Detect which cell encompasses the target text, then output its [x, y] center coordinate. 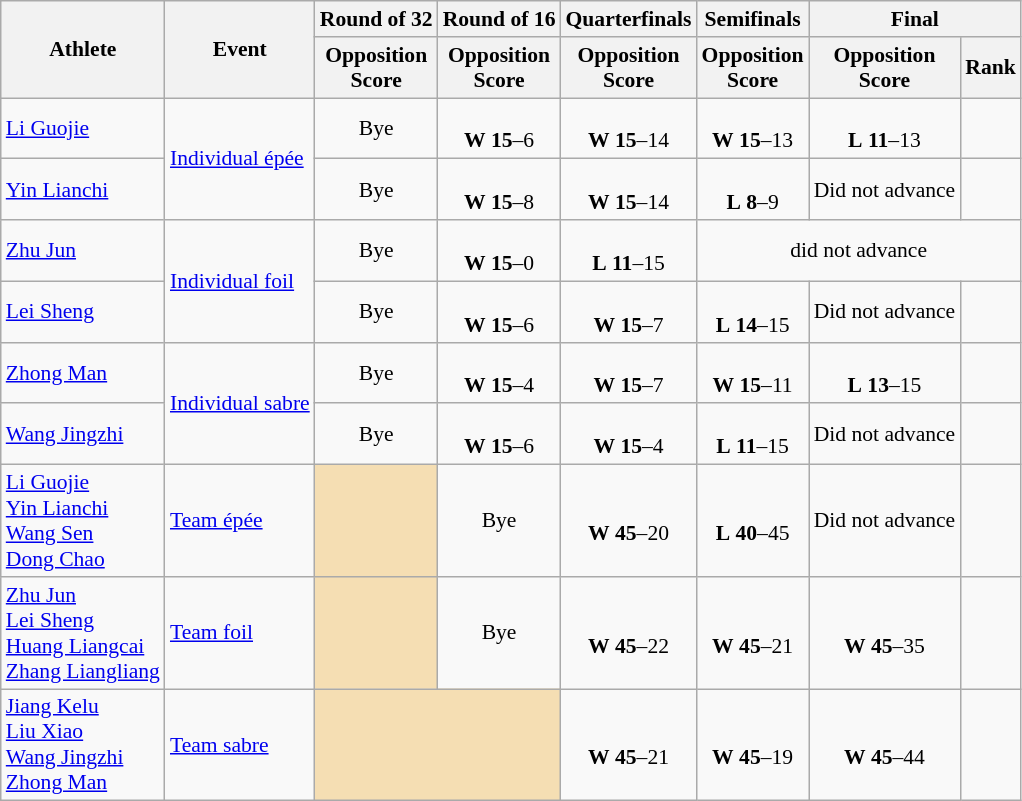
Team épée [240, 521]
Zhong Man [83, 372]
Team sabre [240, 745]
L 14–15 [753, 312]
W 45–44 [885, 745]
Zhu JunLei ShengHuang LiangcaiZhang Liangliang [83, 633]
Final [915, 19]
Quarterfinals [629, 19]
W 45–19 [753, 745]
Jiang KeluLiu XiaoWang JingzhiZhong Man [83, 745]
W 45–22 [629, 633]
Individual foil [240, 281]
L 40–45 [753, 521]
Lei Sheng [83, 312]
Semifinals [753, 19]
W 45–35 [885, 633]
L 8–9 [753, 190]
W 15–13 [753, 128]
W 45–20 [629, 521]
Zhu Jun [83, 250]
W 15–8 [500, 190]
did not advance [859, 250]
Rank [990, 68]
W 15–0 [500, 250]
L 11–13 [885, 128]
Individual sabre [240, 403]
Li GuojieYin LianchiWang SenDong Chao [83, 521]
L 13–15 [885, 372]
Team foil [240, 633]
Athlete [83, 50]
Round of 16 [500, 19]
Event [240, 50]
Li Guojie [83, 128]
Wang Jingzhi [83, 434]
W 15–11 [753, 372]
Individual épée [240, 159]
Round of 32 [376, 19]
Yin Lianchi [83, 190]
